Pinpoint the cell where the given text exists, returning its [x, y] midpoint coordinate. 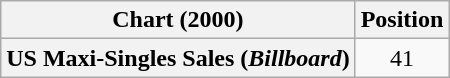
Position [402, 20]
US Maxi-Singles Sales (Billboard) [178, 58]
41 [402, 58]
Chart (2000) [178, 20]
